Provide the (X, Y) coordinate of the cell's center where the given text is located.  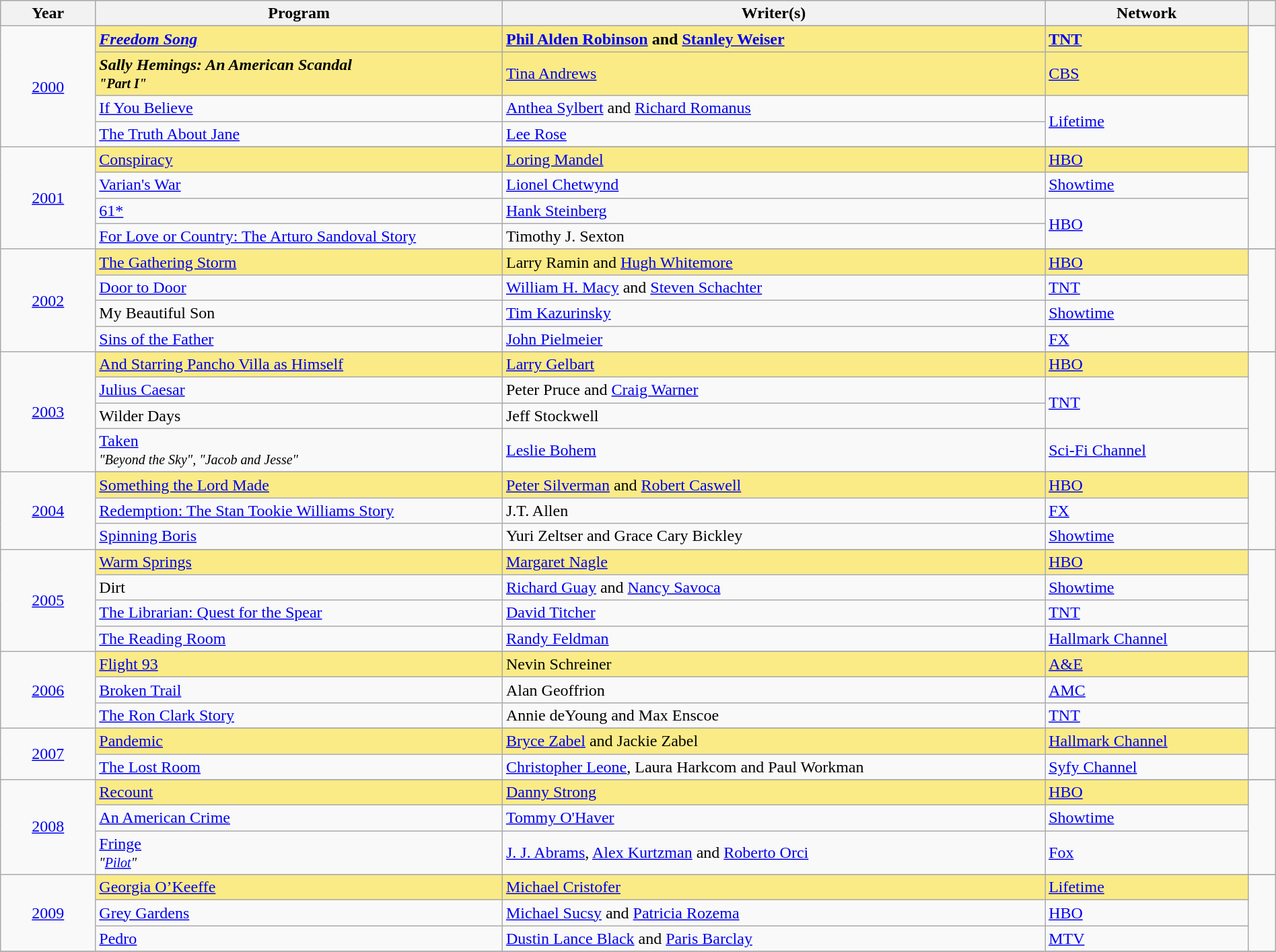
Hank Steinberg (773, 211)
My Beautiful Son (299, 313)
Sally Hemings: An American Scandal"Part I" (299, 74)
Leslie Bohem (773, 451)
Network (1147, 13)
If You Believe (299, 108)
Warm Springs (299, 562)
J. J. Abrams, Alex Kurtzman and Roberto Orci (773, 853)
Conspiracy (299, 159)
2005 (48, 600)
The Gathering Storm (299, 262)
David Titcher (773, 613)
AMC (1147, 690)
2006 (48, 690)
Alan Geoffrion (773, 690)
Larry Ramin and Hugh Whitemore (773, 262)
2003 (48, 412)
The Truth About Jane (299, 134)
2007 (48, 754)
Freedom Song (299, 39)
Randy Feldman (773, 638)
Fringe"Pilot" (299, 853)
Wilder Days (299, 416)
William H. Macy and Steven Schachter (773, 287)
Pandemic (299, 741)
Michael Cristofer (773, 887)
J.T. Allen (773, 511)
Pedro (299, 939)
Fox (1147, 853)
For Love or Country: The Arturo Sandoval Story (299, 236)
Redemption: The Stan Tookie Williams Story (299, 511)
Julius Caesar (299, 390)
Peter Pruce and Craig Warner (773, 390)
Spinning Boris (299, 536)
Flight 93 (299, 664)
The Ron Clark Story (299, 715)
Sins of the Father (299, 338)
2002 (48, 300)
2009 (48, 913)
Yuri Zeltser and Grace Cary Bickley (773, 536)
Anthea Sylbert and Richard Romanus (773, 108)
Taken"Beyond the Sky", "Jacob and Jesse" (299, 451)
Tim Kazurinsky (773, 313)
Tommy O'Haver (773, 818)
CBS (1147, 74)
Phil Alden Robinson and Stanley Weiser (773, 39)
And Starring Pancho Villa as Himself (299, 365)
Margaret Nagle (773, 562)
Richard Guay and Nancy Savoca (773, 587)
2004 (48, 511)
Lionel Chetwynd (773, 185)
Door to Door (299, 287)
2001 (48, 198)
Syfy Channel (1147, 766)
The Lost Room (299, 766)
Loring Mandel (773, 159)
Jeff Stockwell (773, 416)
Recount (299, 793)
61* (299, 211)
Georgia O’Keeffe (299, 887)
Peter Silverman and Robert Caswell (773, 485)
Something the Lord Made (299, 485)
Timothy J. Sexton (773, 236)
Grey Gardens (299, 913)
MTV (1147, 939)
2000 (48, 86)
Christopher Leone, Laura Harkcom and Paul Workman (773, 766)
Bryce Zabel and Jackie Zabel (773, 741)
The Reading Room (299, 638)
John Pielmeier (773, 338)
Dirt (299, 587)
Danny Strong (773, 793)
Broken Trail (299, 690)
Lee Rose (773, 134)
An American Crime (299, 818)
Annie deYoung and Max Enscoe (773, 715)
Michael Sucsy and Patricia Rozema (773, 913)
A&E (1147, 664)
Year (48, 13)
Varian's War (299, 185)
2008 (48, 828)
The Librarian: Quest for the Spear (299, 613)
Nevin Schreiner (773, 664)
Sci-Fi Channel (1147, 451)
Dustin Lance Black and Paris Barclay (773, 939)
Tina Andrews (773, 74)
Larry Gelbart (773, 365)
Writer(s) (773, 13)
Program (299, 13)
